Extract the (x, y) coordinate from the center of the cell holding the provided text.  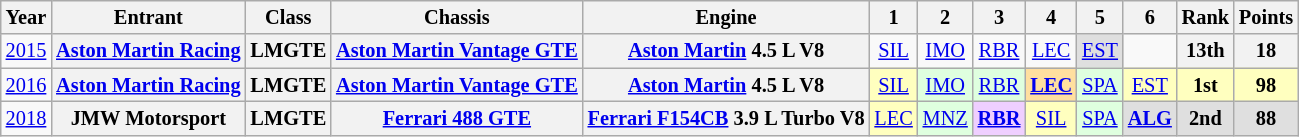
1 (893, 17)
13th (1206, 51)
ALG (1150, 118)
Year (26, 17)
JMW Motorsport (148, 118)
Engine (726, 17)
3 (1000, 17)
Points (1266, 17)
2016 (26, 85)
98 (1266, 85)
MNZ (946, 118)
Ferrari 488 GTE (457, 118)
Entrant (148, 17)
2015 (26, 51)
Class (289, 17)
18 (1266, 51)
2018 (26, 118)
4 (1051, 17)
2 (946, 17)
88 (1266, 118)
Chassis (457, 17)
1st (1206, 85)
Rank (1206, 17)
Ferrari F154CB 3.9 L Turbo V8 (726, 118)
6 (1150, 17)
5 (1100, 17)
2nd (1206, 118)
